Return (X, Y) of the center of cell containing provided text 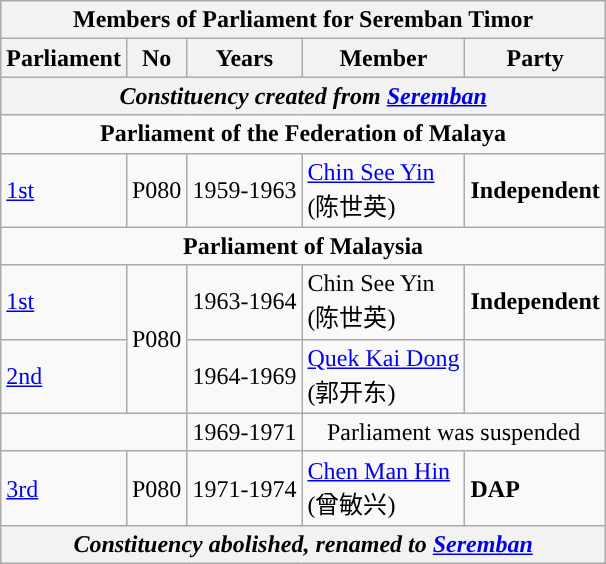
Quek Kai Dong (郭开东) (384, 376)
Parliament (64, 58)
Chen Man Hin (曾敏兴) (384, 488)
Years (244, 58)
1971-1974 (244, 488)
1963-1964 (244, 302)
Members of Parliament for Seremban Timor (304, 20)
Parliament was suspended (454, 432)
Member (384, 58)
Party (535, 58)
2nd (64, 376)
1964-1969 (244, 376)
Parliament of the Federation of Malaya (304, 134)
Constituency created from Seremban (304, 96)
3rd (64, 488)
1959-1963 (244, 190)
1969-1971 (244, 432)
No (156, 58)
DAP (535, 488)
Constituency abolished, renamed to Seremban (304, 544)
Parliament of Malaysia (304, 246)
